Provide the [X, Y] coordinate of the cell's center where the given text is located.  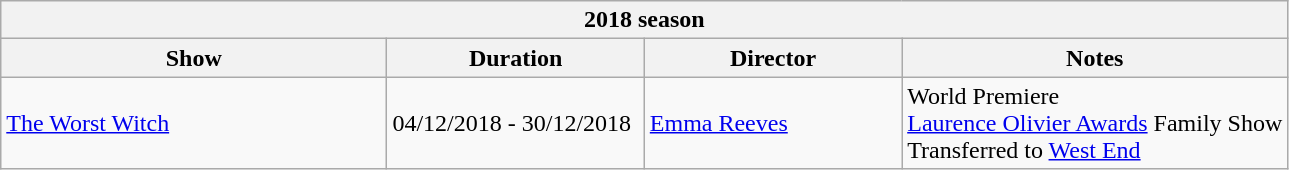
Emma Reeves [772, 123]
World PremiereLaurence Olivier Awards Family ShowTransferred to West End [1095, 123]
Show [194, 58]
Notes [1095, 58]
The Worst Witch [194, 123]
Duration [516, 58]
Director [772, 58]
2018 season [644, 20]
04/12/2018 - 30/12/2018 [516, 123]
